Identify which cell holds the provided text, then report its (x, y) central coordinate. 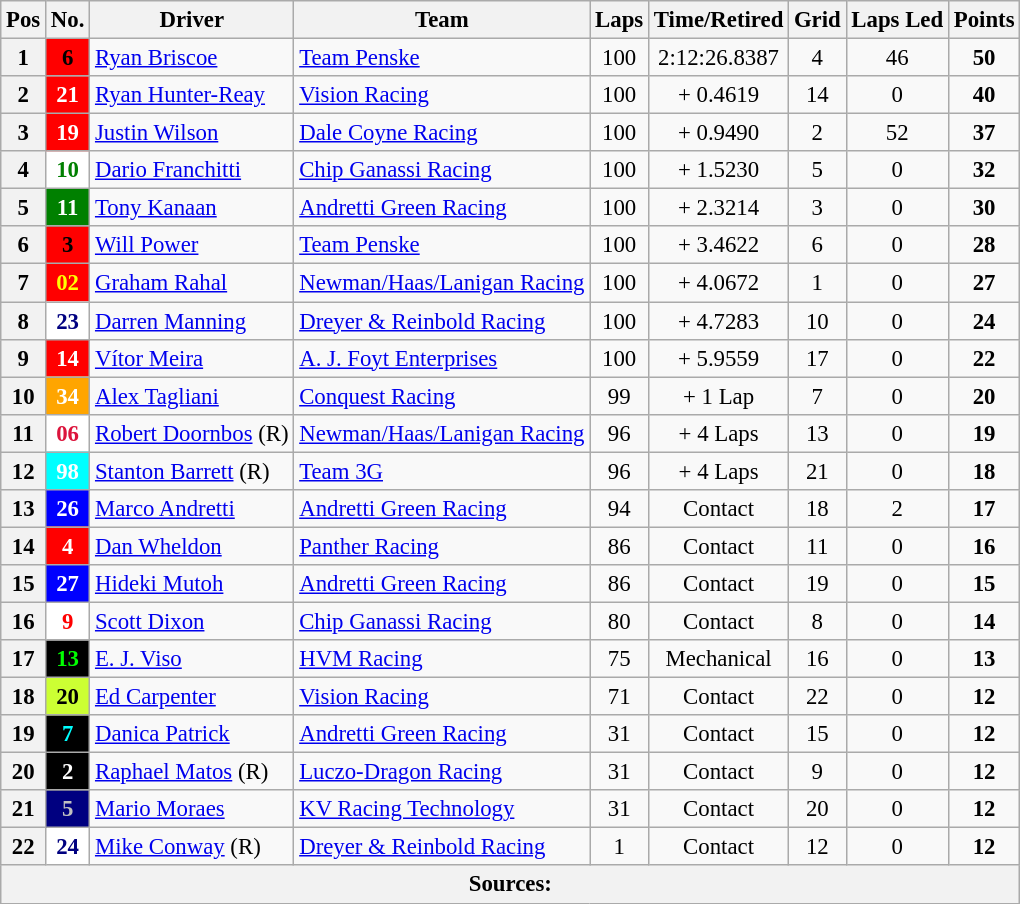
Danica Patrick (192, 734)
Panther Racing (442, 546)
Laps Led (897, 20)
HVM Racing (442, 659)
Hideki Mutoh (192, 584)
Sources: (510, 885)
+ 0.9490 (719, 133)
37 (984, 133)
KV Racing Technology (442, 809)
28 (984, 245)
Dale Coyne Racing (442, 133)
Mike Conway (R) (192, 847)
98 (68, 471)
Mario Moraes (192, 809)
Stanton Barrett (R) (192, 471)
Ed Carpenter (192, 697)
Mechanical (719, 659)
A. J. Foyt Enterprises (442, 358)
23 (68, 321)
+ 1 Lap (719, 396)
Points (984, 20)
Tony Kanaan (192, 208)
Grid (818, 20)
Pos (24, 20)
Driver (192, 20)
Raphael Matos (R) (192, 772)
32 (984, 170)
Graham Rahal (192, 283)
Team 3G (442, 471)
Dan Wheldon (192, 546)
Darren Manning (192, 321)
+ 5.9559 (719, 358)
Marco Andretti (192, 509)
26 (68, 509)
Dario Franchitti (192, 170)
94 (620, 509)
Conquest Racing (442, 396)
No. (68, 20)
Ryan Hunter-Reay (192, 95)
Scott Dixon (192, 621)
06 (68, 433)
50 (984, 58)
2:12:26.8387 (719, 58)
52 (897, 133)
Time/Retired (719, 20)
75 (620, 659)
46 (897, 58)
Ryan Briscoe (192, 58)
Justin Wilson (192, 133)
+ 2.3214 (719, 208)
Alex Tagliani (192, 396)
Robert Doornbos (R) (192, 433)
Laps (620, 20)
+ 0.4619 (719, 95)
Will Power (192, 245)
30 (984, 208)
Team (442, 20)
34 (68, 396)
02 (68, 283)
+ 4.7283 (719, 321)
Luczo-Dragon Racing (442, 772)
Vítor Meira (192, 358)
E. J. Viso (192, 659)
+ 4.0672 (719, 283)
71 (620, 697)
40 (984, 95)
99 (620, 396)
+ 3.4622 (719, 245)
80 (620, 621)
+ 1.5230 (719, 170)
